For the text-containing cell, return its midpoint in [x, y] coordinate format. 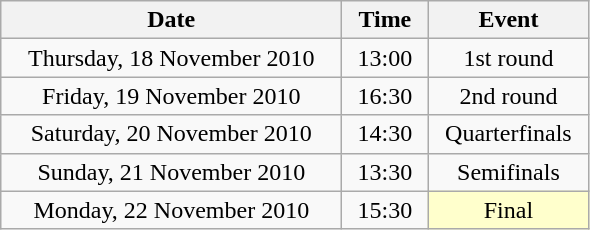
2nd round [508, 96]
Semifinals [508, 172]
14:30 [385, 134]
Friday, 19 November 2010 [172, 96]
Saturday, 20 November 2010 [172, 134]
Thursday, 18 November 2010 [172, 58]
15:30 [385, 210]
13:00 [385, 58]
Time [385, 20]
1st round [508, 58]
Sunday, 21 November 2010 [172, 172]
16:30 [385, 96]
Date [172, 20]
Quarterfinals [508, 134]
13:30 [385, 172]
Event [508, 20]
Final [508, 210]
Monday, 22 November 2010 [172, 210]
